Capture the cell that displays the provided text and extract its (x, y) central coordinate. 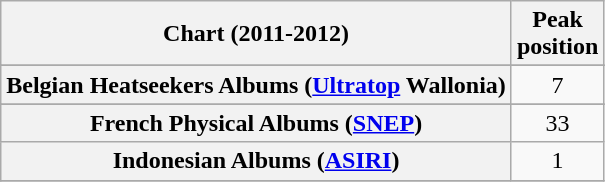
1 (557, 161)
French Physical Albums (SNEP) (256, 123)
Indonesian Albums (ASIRI) (256, 161)
7 (557, 85)
Chart (2011-2012) (256, 34)
Peakposition (557, 34)
Belgian Heatseekers Albums (Ultratop Wallonia) (256, 85)
33 (557, 123)
